Scan for the cell matching the given text and deliver its [x, y] coordinate at center. 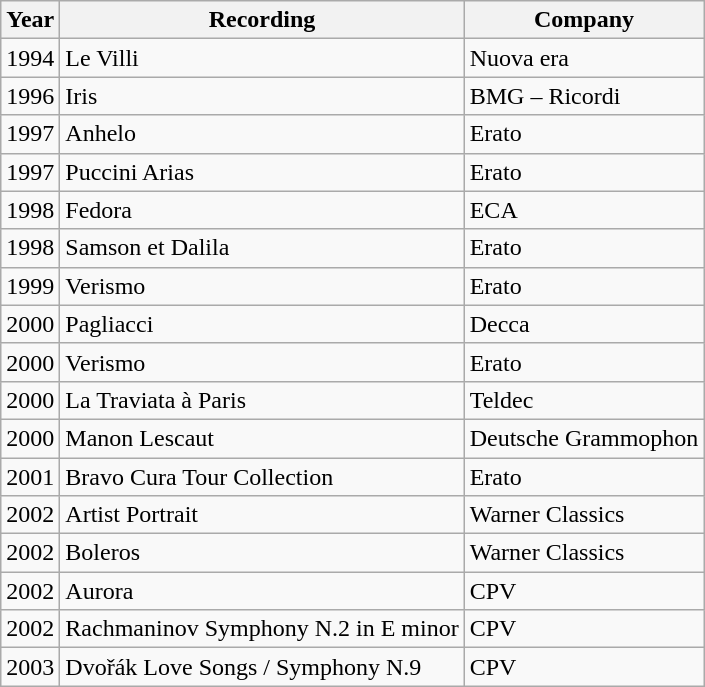
ECA [584, 210]
Decca [584, 324]
Teldec [584, 400]
Iris [262, 96]
Company [584, 20]
Artist Portrait [262, 515]
Dvořák Love Songs / Symphony N.9 [262, 667]
Manon Lescaut [262, 438]
Year [30, 20]
La Traviata à Paris [262, 400]
2003 [30, 667]
1999 [30, 286]
Anhelo [262, 134]
Samson et Dalila [262, 248]
BMG – Ricordi [584, 96]
Aurora [262, 591]
1996 [30, 96]
1994 [30, 58]
Boleros [262, 553]
Deutsche Grammophon [584, 438]
Pagliacci [262, 324]
Recording [262, 20]
Le Villi [262, 58]
Fedora [262, 210]
Puccini Arias [262, 172]
Bravo Cura Tour Collection [262, 477]
2001 [30, 477]
Nuova era [584, 58]
Rachmaninov Symphony N.2 in E minor [262, 629]
